Search for the cell housing the specified text and yield its [x, y] center coordinate. 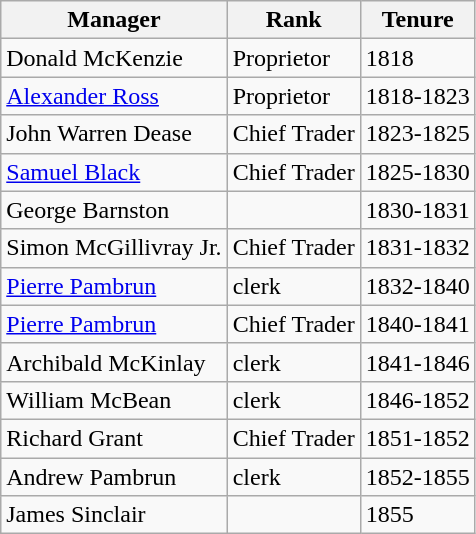
1825-1830 [418, 172]
Donald McKenzie [114, 58]
Archibald McKinlay [114, 362]
1823-1825 [418, 134]
1830-1831 [418, 210]
Alexander Ross [114, 96]
1831-1832 [418, 248]
1851-1852 [418, 438]
1841-1846 [418, 362]
1818-1823 [418, 96]
Andrew Pambrun [114, 477]
James Sinclair [114, 515]
Richard Grant [114, 438]
1852-1855 [418, 477]
Manager [114, 20]
1855 [418, 515]
1818 [418, 58]
Samuel Black [114, 172]
1832-1840 [418, 286]
Rank [294, 20]
John Warren Dease [114, 134]
Tenure [418, 20]
1846-1852 [418, 400]
Simon McGillivray Jr. [114, 248]
George Barnston [114, 210]
William McBean [114, 400]
1840-1841 [418, 324]
